Scan for the cell matching the given text and deliver its (X, Y) coordinate at center. 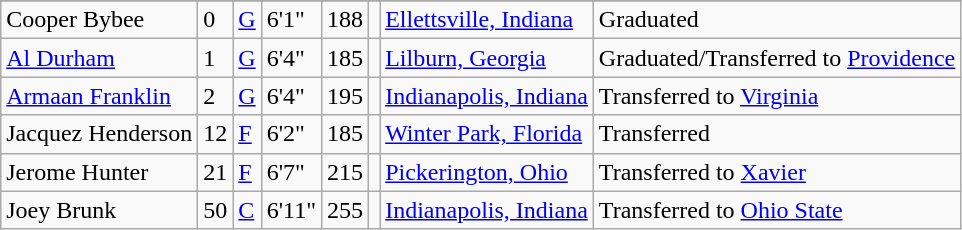
215 (346, 172)
6'1" (291, 20)
Pickerington, Ohio (487, 172)
12 (216, 134)
50 (216, 210)
Cooper Bybee (100, 20)
0 (216, 20)
195 (346, 96)
Graduated/Transferred to Providence (776, 58)
188 (346, 20)
Lilburn, Georgia (487, 58)
Transferred to Xavier (776, 172)
Transferred to Virginia (776, 96)
Jerome Hunter (100, 172)
Armaan Franklin (100, 96)
Al Durham (100, 58)
Ellettsville, Indiana (487, 20)
2 (216, 96)
Transferred (776, 134)
C (247, 210)
6'11" (291, 210)
Joey Brunk (100, 210)
21 (216, 172)
6'7" (291, 172)
Jacquez Henderson (100, 134)
Transferred to Ohio State (776, 210)
255 (346, 210)
1 (216, 58)
Winter Park, Florida (487, 134)
6'2" (291, 134)
Graduated (776, 20)
